Scan for the cell matching the given text and deliver its [X, Y] coordinate at center. 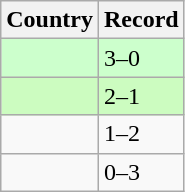
3–0 [141, 58]
Record [141, 20]
Country [50, 20]
2–1 [141, 96]
0–3 [141, 172]
1–2 [141, 134]
